Output the [X, Y] coordinate of the center of the cell containing the given text.  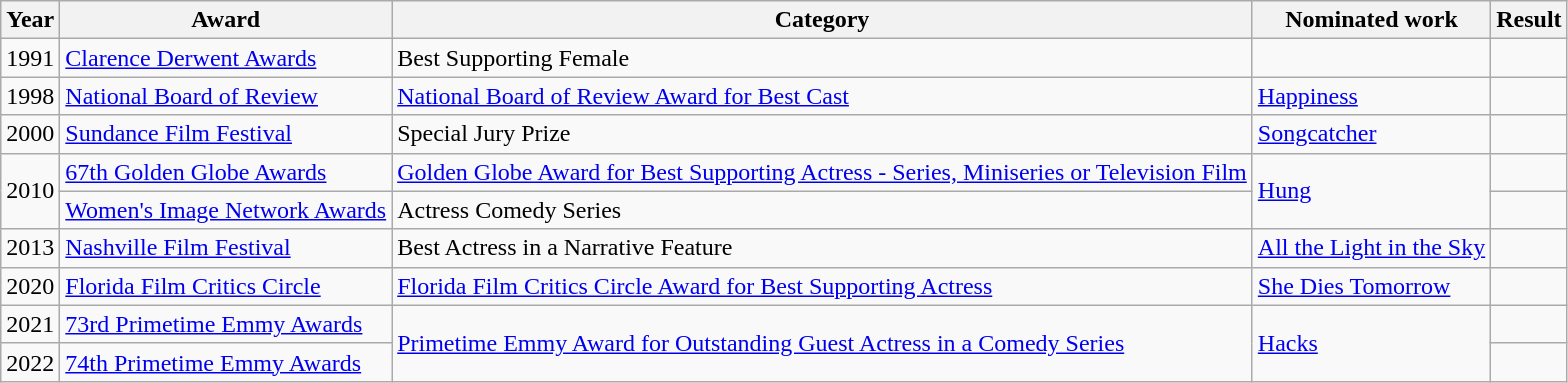
Sundance Film Festival [226, 134]
74th Primetime Emmy Awards [226, 362]
Hung [1371, 191]
Clarence Derwent Awards [226, 58]
Award [226, 20]
Women's Image Network Awards [226, 210]
Songcatcher [1371, 134]
Golden Globe Award for Best Supporting Actress - Series, Miniseries or Television Film [822, 172]
Florida Film Critics Circle [226, 286]
1991 [30, 58]
Nashville Film Festival [226, 248]
Year [30, 20]
Actress Comedy Series [822, 210]
Best Actress in a Narrative Feature [822, 248]
Result [1529, 20]
Hacks [1371, 343]
73rd Primetime Emmy Awards [226, 324]
All the Light in the Sky [1371, 248]
2013 [30, 248]
Nominated work [1371, 20]
Primetime Emmy Award for Outstanding Guest Actress in a Comedy Series [822, 343]
Category [822, 20]
2022 [30, 362]
National Board of Review [226, 96]
2020 [30, 286]
National Board of Review Award for Best Cast [822, 96]
2021 [30, 324]
Florida Film Critics Circle Award for Best Supporting Actress [822, 286]
67th Golden Globe Awards [226, 172]
1998 [30, 96]
She Dies Tomorrow [1371, 286]
2000 [30, 134]
Best Supporting Female [822, 58]
Special Jury Prize [822, 134]
Happiness [1371, 96]
2010 [30, 191]
